Return (X, Y) of the center of cell containing provided text 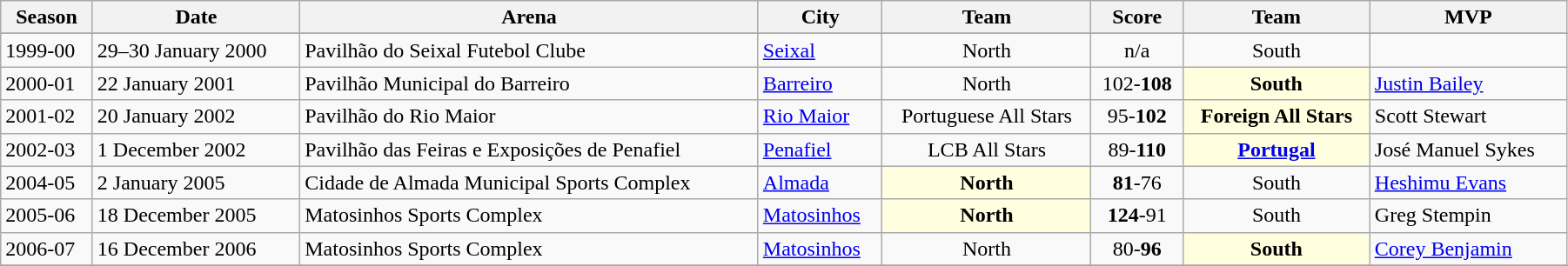
Greg Stempin (1468, 216)
Date (196, 17)
Pavilhão das Feiras e Exposições de Penafiel (529, 150)
16 December 2006 (196, 249)
MVP (1468, 17)
Heshimu Evans (1468, 183)
1999-00 (47, 50)
Almada (820, 183)
2000-01 (47, 83)
Barreiro (820, 83)
Portuguese All Stars (987, 116)
2004-05 (47, 183)
1 December 2002 (196, 150)
102-108 (1137, 83)
José Manuel Sykes (1468, 150)
Pavilhão do Rio Maior (529, 116)
Arena (529, 17)
Season (47, 17)
Foreign All Stars (1277, 116)
2006-07 (47, 249)
2 January 2005 (196, 183)
80-96 (1137, 249)
Scott Stewart (1468, 116)
Corey Benjamin (1468, 249)
20 January 2002 (196, 116)
Penafiel (820, 150)
2001-02 (47, 116)
Justin Bailey (1468, 83)
95-102 (1137, 116)
Pavilhão Municipal do Barreiro (529, 83)
n/a (1137, 50)
124-91 (1137, 216)
Seixal (820, 50)
Score (1137, 17)
City (820, 17)
Rio Maior (820, 116)
2002-03 (47, 150)
81-76 (1137, 183)
89-110 (1137, 150)
Cidade de Almada Municipal Sports Complex (529, 183)
Portugal (1277, 150)
22 January 2001 (196, 83)
29–30 January 2000 (196, 50)
Pavilhão do Seixal Futebol Clube (529, 50)
18 December 2005 (196, 216)
LCB All Stars (987, 150)
2005-06 (47, 216)
